For the text-containing cell, return its midpoint in [X, Y] coordinate format. 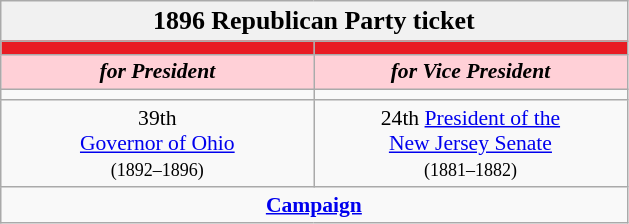
1896 Republican Party ticket [314, 21]
Campaign [314, 205]
for President [158, 72]
for Vice President [470, 72]
39thGovernor of Ohio(1892–1896) [158, 144]
24th President of theNew Jersey Senate(1881–1882) [470, 144]
